Pinpoint the cell where the given text exists, returning its (X, Y) midpoint coordinate. 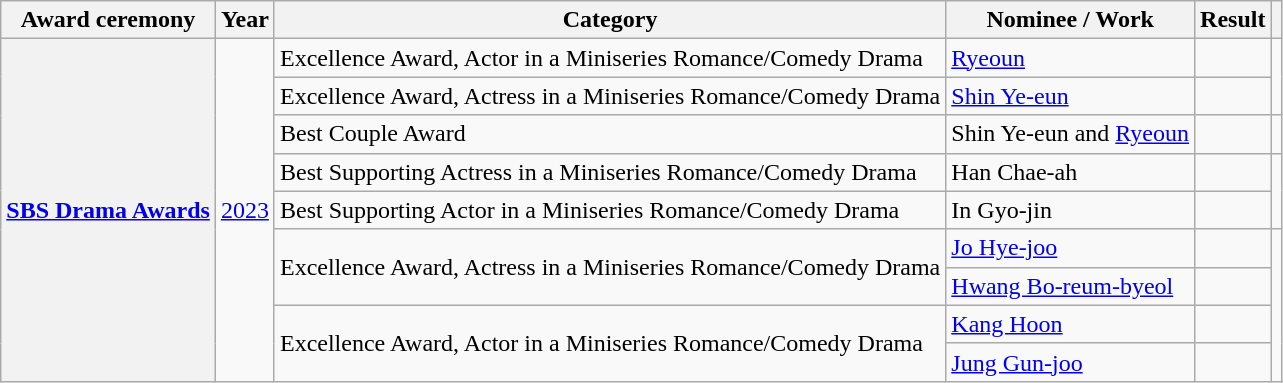
Kang Hoon (1070, 324)
Best Supporting Actor in a Miniseries Romance/Comedy Drama (610, 210)
In Gyo-jin (1070, 210)
Shin Ye-eun (1070, 96)
Category (610, 20)
Han Chae-ah (1070, 172)
2023 (244, 210)
Ryeoun (1070, 58)
Year (244, 20)
Hwang Bo-reum-byeol (1070, 286)
Jung Gun-joo (1070, 362)
Best Supporting Actress in a Miniseries Romance/Comedy Drama (610, 172)
Award ceremony (108, 20)
Result (1233, 20)
Jo Hye-joo (1070, 248)
Shin Ye-eun and Ryeoun (1070, 134)
Best Couple Award (610, 134)
Nominee / Work (1070, 20)
SBS Drama Awards (108, 210)
